Extract the [x, y] coordinate from the center of the cell holding the provided text.  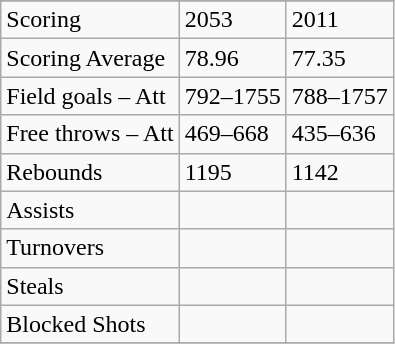
792–1755 [232, 96]
Steals [90, 286]
Scoring Average [90, 58]
469–668 [232, 134]
Rebounds [90, 172]
2053 [232, 20]
Scoring [90, 20]
78.96 [232, 58]
1195 [232, 172]
Turnovers [90, 248]
788–1757 [340, 96]
2011 [340, 20]
435–636 [340, 134]
Field goals – Att [90, 96]
Assists [90, 210]
Free throws – Att [90, 134]
77.35 [340, 58]
1142 [340, 172]
Blocked Shots [90, 324]
